Output the (X, Y) coordinate of the center of the cell containing the given text.  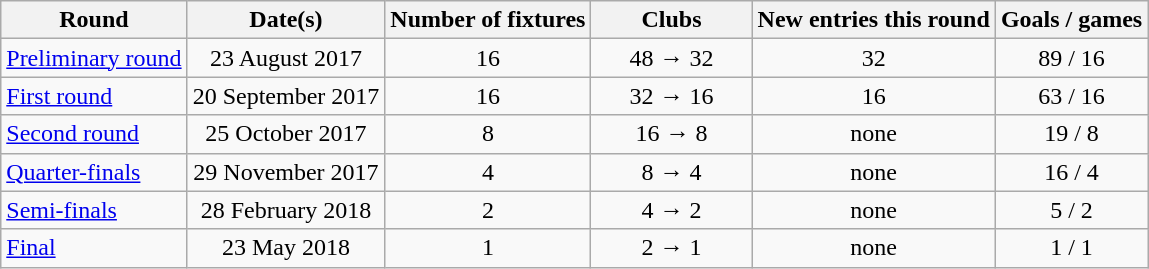
Quarter-finals (94, 172)
16 → 8 (672, 134)
16 / 4 (1071, 172)
Clubs (672, 20)
25 October 2017 (286, 134)
48 → 32 (672, 58)
First round (94, 96)
Second round (94, 134)
20 September 2017 (286, 96)
Semi-finals (94, 210)
4 → 2 (672, 210)
Date(s) (286, 20)
32 → 16 (672, 96)
32 (874, 58)
4 (488, 172)
2 → 1 (672, 248)
29 November 2017 (286, 172)
Round (94, 20)
Number of fixtures (488, 20)
1 (488, 248)
2 (488, 210)
89 / 16 (1071, 58)
8 → 4 (672, 172)
Preliminary round (94, 58)
63 / 16 (1071, 96)
23 May 2018 (286, 248)
New entries this round (874, 20)
Goals / games (1071, 20)
Final (94, 248)
28 February 2018 (286, 210)
5 / 2 (1071, 210)
1 / 1 (1071, 248)
19 / 8 (1071, 134)
23 August 2017 (286, 58)
8 (488, 134)
